Provide the (X, Y) coordinate of the cell's center where the given text is located.  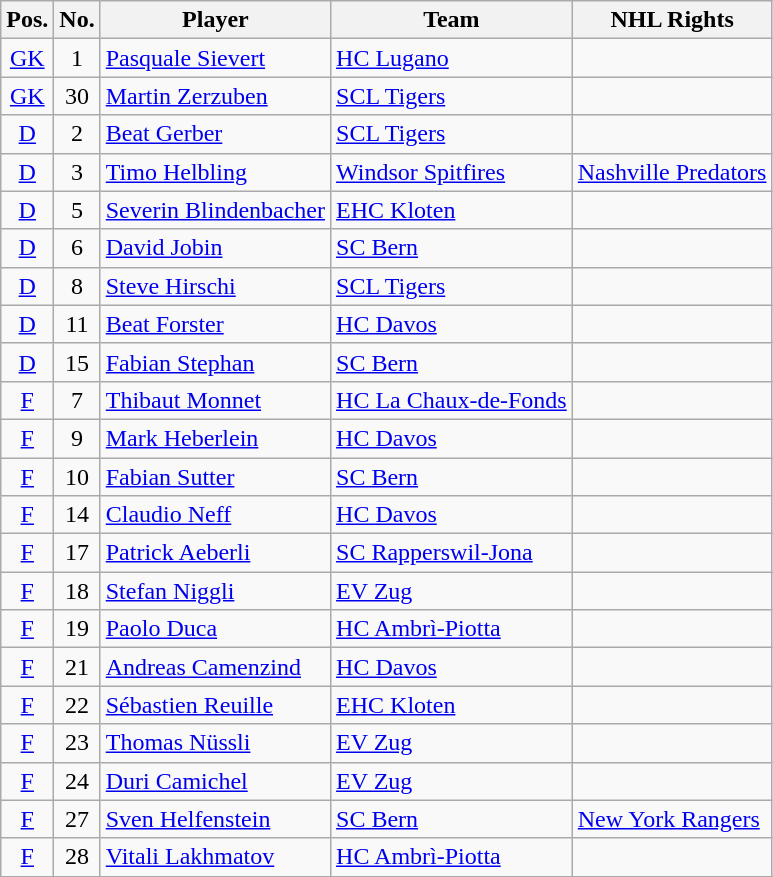
24 (77, 781)
Sébastien Reuille (215, 705)
Thomas Nüssli (215, 743)
Pos. (28, 20)
6 (77, 248)
Beat Gerber (215, 134)
Thibaut Monnet (215, 400)
11 (77, 324)
Windsor Spitfires (452, 172)
28 (77, 857)
22 (77, 705)
Team (452, 20)
New York Rangers (672, 819)
1 (77, 58)
5 (77, 210)
Steve Hirschi (215, 286)
Martin Zerzuben (215, 96)
17 (77, 553)
David Jobin (215, 248)
Pasquale Sievert (215, 58)
Sven Helfenstein (215, 819)
HC La Chaux-de-Fonds (452, 400)
Fabian Stephan (215, 362)
19 (77, 629)
Vitali Lakhmatov (215, 857)
SC Rapperswil-Jona (452, 553)
Beat Forster (215, 324)
Nashville Predators (672, 172)
Claudio Neff (215, 515)
21 (77, 667)
9 (77, 438)
Fabian Sutter (215, 477)
3 (77, 172)
23 (77, 743)
No. (77, 20)
Stefan Niggli (215, 591)
Player (215, 20)
7 (77, 400)
Andreas Camenzind (215, 667)
30 (77, 96)
Severin Blindenbacher (215, 210)
Timo Helbling (215, 172)
Mark Heberlein (215, 438)
8 (77, 286)
15 (77, 362)
Patrick Aeberli (215, 553)
2 (77, 134)
27 (77, 819)
Paolo Duca (215, 629)
NHL Rights (672, 20)
Duri Camichel (215, 781)
14 (77, 515)
HC Lugano (452, 58)
10 (77, 477)
18 (77, 591)
